Identify which cell holds the provided text, then report its [X, Y] central coordinate. 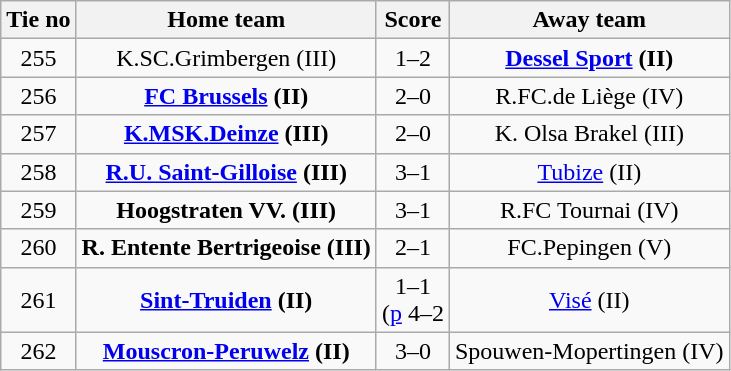
Visé (II) [589, 300]
Tie no [38, 20]
R.U. Saint-Gilloise (III) [226, 172]
1–1(p 4–2 [412, 300]
K.SC.Grimbergen (III) [226, 58]
257 [38, 134]
R.FC.de Liège (IV) [589, 96]
256 [38, 96]
259 [38, 210]
2–1 [412, 248]
261 [38, 300]
260 [38, 248]
Tubize (II) [589, 172]
K. Olsa Brakel (III) [589, 134]
255 [38, 58]
Score [412, 20]
3–0 [412, 351]
Sint-Truiden (II) [226, 300]
Spouwen-Mopertingen (IV) [589, 351]
Mouscron-Peruwelz (II) [226, 351]
Hoogstraten VV. (III) [226, 210]
Dessel Sport (II) [589, 58]
1–2 [412, 58]
K.MSK.Deinze (III) [226, 134]
FC.Pepingen (V) [589, 248]
R. Entente Bertrigeoise (III) [226, 248]
Home team [226, 20]
258 [38, 172]
Away team [589, 20]
FC Brussels (II) [226, 96]
R.FC Tournai (IV) [589, 210]
262 [38, 351]
